From the cell containing the given text, extract its center point as [X, Y] coordinate. 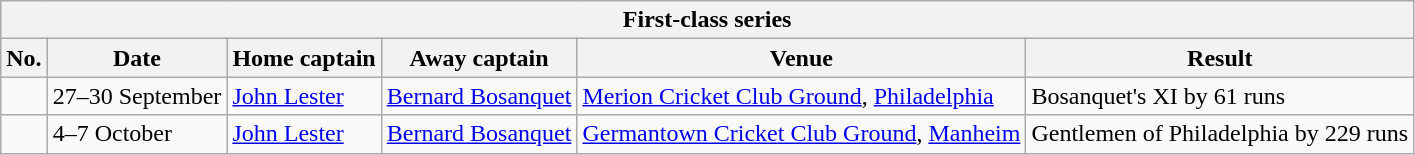
Away captain [479, 58]
Home captain [304, 58]
Result [1220, 58]
Venue [802, 58]
No. [24, 58]
Germantown Cricket Club Ground, Manheim [802, 134]
Merion Cricket Club Ground, Philadelphia [802, 96]
27–30 September [137, 96]
4–7 October [137, 134]
First-class series [708, 20]
Bosanquet's XI by 61 runs [1220, 96]
Date [137, 58]
Gentlemen of Philadelphia by 229 runs [1220, 134]
